Search for the cell housing the specified text and yield its (X, Y) center coordinate. 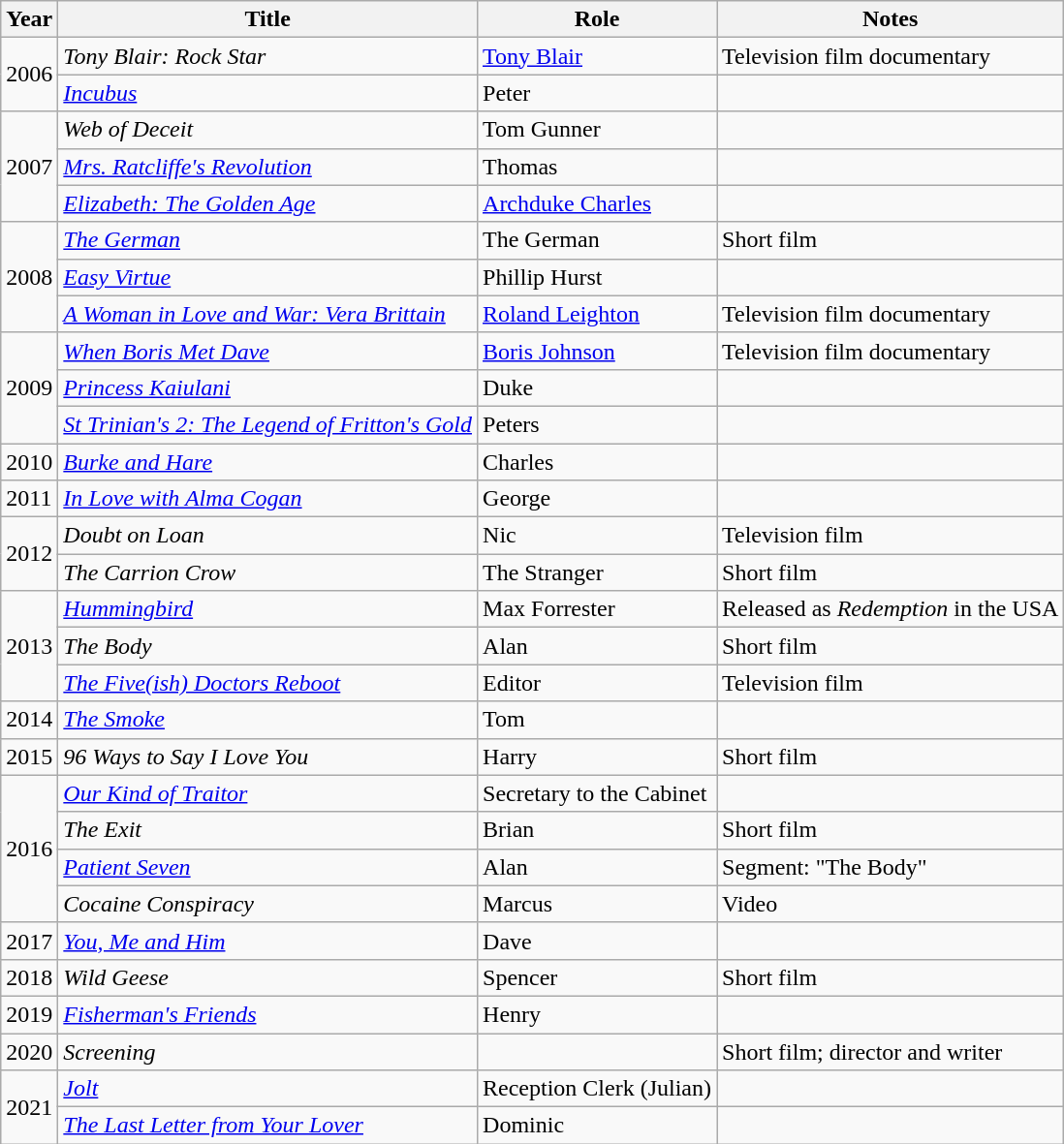
Thomas (597, 167)
Tom (597, 720)
Hummingbird (267, 609)
Mrs. Ratcliffe's Revolution (267, 167)
Charles (597, 462)
2015 (29, 757)
Role (597, 19)
Duke (597, 387)
2021 (29, 1107)
The Body (267, 646)
The Stranger (597, 572)
The Exit (267, 830)
The Smoke (267, 720)
Reception Clerk (Julian) (597, 1089)
George (597, 499)
Jolt (267, 1089)
A Woman in Love and War: Vera Brittain (267, 314)
2011 (29, 499)
When Boris Met Dave (267, 351)
Wild Geese (267, 977)
Short film; director and writer (891, 1051)
2006 (29, 75)
Patient Seven (267, 867)
Marcus (597, 904)
Secretary to the Cabinet (597, 793)
St Trinian's 2: The Legend of Fritton's Gold (267, 424)
Year (29, 19)
Nic (597, 536)
Segment: "The Body" (891, 867)
2013 (29, 646)
The Last Letter from Your Lover (267, 1126)
The Five(ish) Doctors Reboot (267, 683)
Max Forrester (597, 609)
Tom Gunner (597, 130)
Harry (597, 757)
Cocaine Conspiracy (267, 904)
Phillip Hurst (597, 277)
Our Kind of Traitor (267, 793)
Tony Blair (597, 56)
Brian (597, 830)
Spencer (597, 977)
Web of Deceit (267, 130)
2008 (29, 277)
Peter (597, 93)
Tony Blair: Rock Star (267, 56)
Easy Virtue (267, 277)
Dave (597, 941)
Doubt on Loan (267, 536)
Boris Johnson (597, 351)
2017 (29, 941)
2018 (29, 977)
Notes (891, 19)
Peters (597, 424)
Screening (267, 1051)
You, Me and Him (267, 941)
Title (267, 19)
2020 (29, 1051)
Released as Redemption in the USA (891, 609)
2007 (29, 167)
2012 (29, 554)
2016 (29, 849)
2014 (29, 720)
96 Ways to Say I Love You (267, 757)
Roland Leighton (597, 314)
Incubus (267, 93)
2010 (29, 462)
Henry (597, 1014)
Elizabeth: The Golden Age (267, 203)
Burke and Hare (267, 462)
The Carrion Crow (267, 572)
Dominic (597, 1126)
In Love with Alma Cogan (267, 499)
2019 (29, 1014)
Editor (597, 683)
Fisherman's Friends (267, 1014)
Archduke Charles (597, 203)
Princess Kaiulani (267, 387)
Video (891, 904)
2009 (29, 387)
